Extract the [X, Y] coordinate from the center of the cell holding the provided text.  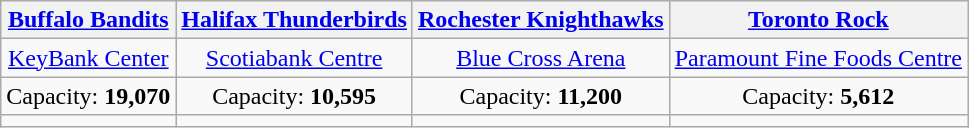
Buffalo Bandits [88, 20]
Capacity: 11,200 [540, 96]
Rochester Knighthawks [540, 20]
Toronto Rock [818, 20]
Capacity: 10,595 [294, 96]
Scotiabank Centre [294, 58]
Blue Cross Arena [540, 58]
KeyBank Center [88, 58]
Capacity: 19,070 [88, 96]
Capacity: 5,612 [818, 96]
Halifax Thunderbirds [294, 20]
Paramount Fine Foods Centre [818, 58]
